Locate the cell with the specified text and output its (X, Y) center coordinate. 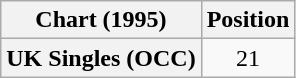
21 (248, 58)
Position (248, 20)
UK Singles (OCC) (101, 58)
Chart (1995) (101, 20)
